Scan for the cell matching the given text and deliver its (X, Y) coordinate at center. 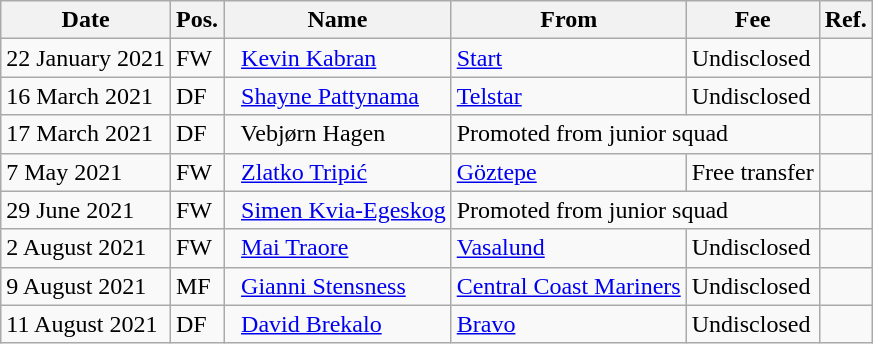
Shayne Pattynama (338, 96)
David Brekalo (338, 324)
Göztepe (568, 172)
From (568, 20)
17 March 2021 (86, 134)
22 January 2021 (86, 58)
9 August 2021 (86, 286)
Start (568, 58)
Mai Traore (338, 248)
Pos. (196, 20)
Central Coast Mariners (568, 286)
Vebjørn Hagen (338, 134)
Free transfer (752, 172)
Telstar (568, 96)
MF (196, 286)
7 May 2021 (86, 172)
Gianni Stensness (338, 286)
11 August 2021 (86, 324)
Name (338, 20)
Vasalund (568, 248)
Fee (752, 20)
29 June 2021 (86, 210)
Date (86, 20)
Kevin Kabran (338, 58)
Zlatko Tripić (338, 172)
2 August 2021 (86, 248)
Simen Kvia-Egeskog (338, 210)
Bravo (568, 324)
16 March 2021 (86, 96)
Ref. (846, 20)
